Output the (X, Y) coordinate of the center of the cell containing the given text.  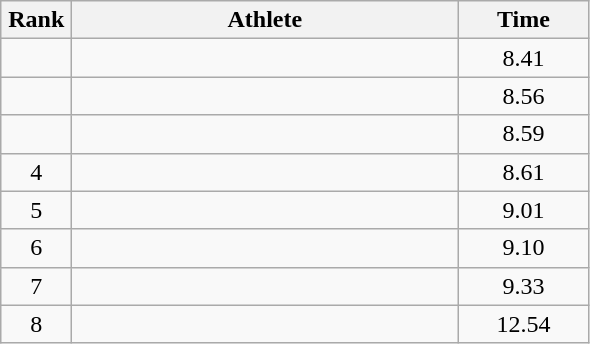
5 (36, 210)
8.61 (524, 172)
4 (36, 172)
7 (36, 286)
6 (36, 248)
9.33 (524, 286)
12.54 (524, 324)
8 (36, 324)
9.10 (524, 248)
Rank (36, 20)
8.56 (524, 96)
8.59 (524, 134)
8.41 (524, 58)
9.01 (524, 210)
Athlete (265, 20)
Time (524, 20)
